Return [x, y] of the center of cell containing provided text 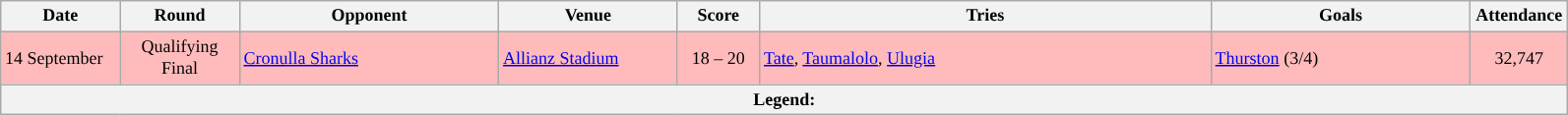
Legend: [784, 100]
Score [719, 16]
Qualifying Final [179, 58]
Tate, Taumalolo, Ulugia [986, 58]
14 September [61, 58]
18 – 20 [719, 58]
Cronulla Sharks [369, 58]
Round [179, 16]
Tries [986, 16]
Opponent [369, 16]
Thurston (3/4) [1341, 58]
Allianz Stadium [589, 58]
Attendance [1520, 16]
Date [61, 16]
Goals [1341, 16]
32,747 [1520, 58]
Venue [589, 16]
